Provide the [X, Y] coordinate of the cell's center where the given text is located.  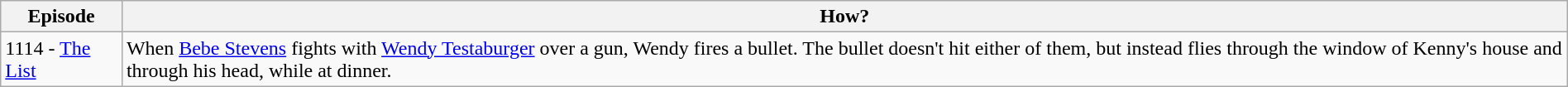
1114 - The List [61, 60]
Episode [61, 17]
How? [844, 17]
